Scan for the cell matching the given text and deliver its (x, y) coordinate at center. 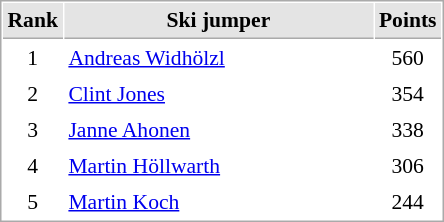
354 (408, 93)
Martin Koch (218, 201)
4 (32, 165)
Martin Höllwarth (218, 165)
560 (408, 57)
Clint Jones (218, 93)
Rank (32, 21)
306 (408, 165)
244 (408, 201)
3 (32, 129)
2 (32, 93)
Ski jumper (218, 21)
1 (32, 57)
5 (32, 201)
Andreas Widhölzl (218, 57)
Points (408, 21)
Janne Ahonen (218, 129)
338 (408, 129)
